Scan for the cell matching the given text and deliver its (x, y) coordinate at center. 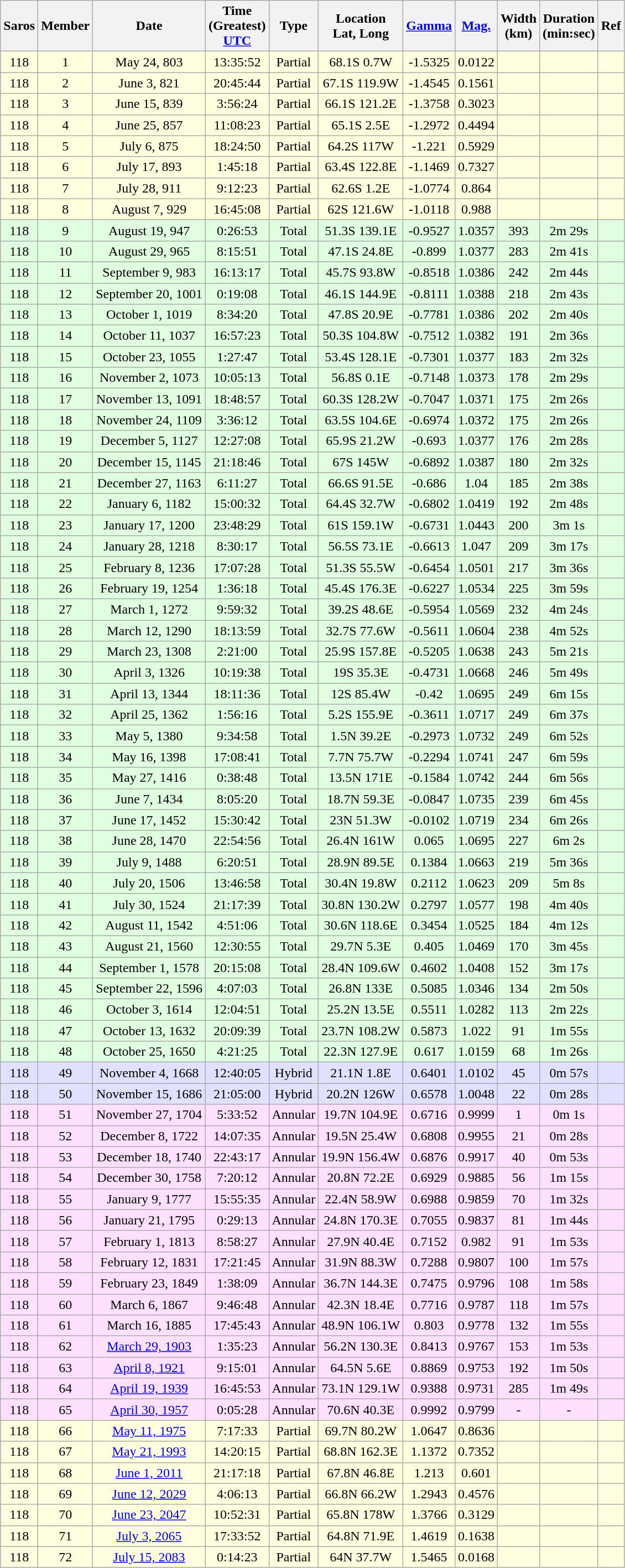
-0.7512 (429, 336)
244 (519, 778)
2m 36s (569, 336)
1.0732 (476, 736)
21:17:39 (237, 904)
LocationLat, Long (361, 26)
November 15, 1686 (149, 1094)
42 (65, 925)
50 (65, 1094)
April 3, 1326 (149, 673)
218 (519, 294)
30.6N 118.6E (361, 925)
10 (65, 251)
21:05:00 (237, 1094)
0.9767 (476, 1347)
1m 50s (569, 1368)
33 (65, 736)
-1.221 (429, 146)
20.8N 72.2E (361, 1178)
July 30, 1524 (149, 904)
68.1S 0.7W (361, 62)
June 23, 2047 (149, 1515)
1.0382 (476, 336)
25 (65, 567)
18:48:57 (237, 399)
0.0122 (476, 62)
65.8N 178W (361, 1515)
1.0357 (476, 230)
32.7S 77.6W (361, 630)
247 (519, 757)
1.0719 (476, 820)
-0.2973 (429, 736)
29 (65, 652)
1.3766 (429, 1515)
0.1384 (429, 862)
39.2S 48.6E (361, 609)
12S 85.4W (361, 694)
17:07:28 (237, 567)
1.0647 (429, 1431)
1.0577 (476, 904)
23 (65, 525)
63.4S 122.8E (361, 167)
1.0443 (476, 525)
100 (519, 1262)
0.5873 (429, 1031)
0.2797 (429, 904)
August 21, 1560 (149, 946)
48 (65, 1052)
0.6988 (429, 1199)
-0.693 (429, 441)
February 1, 1813 (149, 1241)
0:05:28 (237, 1410)
0.9999 (476, 1115)
0.9787 (476, 1304)
0.9859 (476, 1199)
1.4619 (429, 1536)
30 (65, 673)
36.7N 144.3E (361, 1283)
1.0387 (476, 462)
32 (65, 715)
113 (519, 1010)
6m 56s (569, 778)
1m 15s (569, 1178)
September 9, 983 (149, 272)
-0.1584 (429, 778)
393 (519, 230)
-0.686 (429, 483)
13:46:58 (237, 883)
1.0717 (476, 715)
37 (65, 820)
202 (519, 315)
9:12:23 (237, 188)
2m 38s (569, 483)
February 8, 1236 (149, 567)
April 30, 1957 (149, 1410)
232 (519, 609)
227 (519, 841)
15 (65, 357)
-0.2294 (429, 757)
17:45:43 (237, 1326)
0:19:08 (237, 294)
66.1S 121.2E (361, 104)
3m 59s (569, 588)
242 (519, 272)
21:18:46 (237, 462)
November 13, 1091 (149, 399)
0:14:23 (237, 1557)
5m 36s (569, 862)
36 (65, 799)
-0.7781 (429, 315)
53.4S 128.1E (361, 357)
-0.6227 (429, 588)
July 17, 893 (149, 167)
February 23, 1849 (149, 1283)
0.988 (476, 209)
May 24, 803 (149, 62)
71 (65, 1536)
67 (65, 1452)
1:56:16 (237, 715)
3m 36s (569, 567)
3:56:24 (237, 104)
-0.8111 (429, 294)
41 (65, 904)
Duration(min:sec) (569, 26)
9:15:01 (237, 1368)
-1.3758 (429, 104)
0.9955 (476, 1136)
14:20:15 (237, 1452)
20:15:08 (237, 968)
1.0371 (476, 399)
12:40:05 (237, 1073)
0.601 (476, 1473)
191 (519, 336)
0.9778 (476, 1326)
December 8, 1722 (149, 1136)
June 17, 1452 (149, 820)
2m 28s (569, 441)
November 24, 1109 (149, 420)
3 (65, 104)
1:36:18 (237, 588)
2m 41s (569, 251)
10:05:13 (237, 378)
25.9S 157.8E (361, 652)
4:51:06 (237, 925)
11 (65, 272)
0.7352 (476, 1452)
-0.6454 (429, 567)
-0.899 (429, 251)
22.3N 127.9E (361, 1052)
September 1, 1578 (149, 968)
May 27, 1416 (149, 778)
-0.6802 (429, 504)
July 20, 1506 (149, 883)
8:30:17 (237, 546)
9:46:48 (237, 1304)
Time(Greatest)UTC (237, 26)
108 (519, 1283)
0.0168 (476, 1557)
24 (65, 546)
0.9799 (476, 1410)
8:34:20 (237, 315)
1.0668 (476, 673)
7.7N 75.7W (361, 757)
February 12, 1831 (149, 1262)
225 (519, 588)
1.0638 (476, 652)
4 (65, 125)
16:13:17 (237, 272)
6m 52s (569, 736)
18:13:59 (237, 630)
6m 59s (569, 757)
47.8S 20.9E (361, 315)
31 (65, 694)
23.7N 108.2W (361, 1031)
January 17, 1200 (149, 525)
September 20, 1001 (149, 294)
59 (65, 1283)
1:45:18 (237, 167)
20:45:44 (237, 83)
19 (65, 441)
47.1S 24.8E (361, 251)
1.0735 (476, 799)
1.5465 (429, 1557)
2m 22s (569, 1010)
246 (519, 673)
February 19, 1254 (149, 588)
March 6, 1867 (149, 1304)
54 (65, 1178)
October 3, 1614 (149, 1010)
2m 50s (569, 989)
0.9388 (429, 1389)
30.8N 130.2W (361, 904)
January 21, 1795 (149, 1220)
184 (519, 925)
21.1N 1.8E (361, 1073)
1m 58s (569, 1283)
April 8, 1921 (149, 1368)
17:21:45 (237, 1262)
-1.2972 (429, 125)
6:11:27 (237, 483)
-0.3611 (429, 715)
May 11, 1975 (149, 1431)
August 29, 965 (149, 251)
9 (65, 230)
15:30:42 (237, 820)
44 (65, 968)
0.7055 (429, 1220)
October 23, 1055 (149, 357)
May 16, 1398 (149, 757)
56.5S 73.1E (361, 546)
25.2N 13.5E (361, 1010)
0.6401 (429, 1073)
1.2943 (429, 1494)
1m 26s (569, 1052)
0.7716 (429, 1304)
November 27, 1704 (149, 1115)
24.8N 170.3E (361, 1220)
16:45:08 (237, 209)
219 (519, 862)
12:27:08 (237, 441)
16 (65, 378)
57 (65, 1241)
1.0048 (476, 1094)
19.5N 25.4W (361, 1136)
4m 52s (569, 630)
-1.5325 (429, 62)
0.7152 (429, 1241)
285 (519, 1389)
73.1N 129.1W (361, 1389)
0.5085 (429, 989)
-0.6731 (429, 525)
48.9N 106.1W (361, 1326)
65.9S 21.2W (361, 441)
238 (519, 630)
17 (65, 399)
0.9731 (476, 1389)
-0.9527 (429, 230)
67S 145W (361, 462)
1.04 (476, 483)
0.2112 (429, 883)
0.5929 (476, 146)
December 5, 1127 (149, 441)
217 (519, 567)
16:45:53 (237, 1389)
64.4S 32.7W (361, 504)
1.0102 (476, 1073)
-1.1469 (429, 167)
0.803 (429, 1326)
64.2S 117W (361, 146)
39 (65, 862)
-1.4545 (429, 83)
0.9917 (476, 1157)
1.0663 (476, 862)
0.4602 (429, 968)
26.4N 161W (361, 841)
September 22, 1596 (149, 989)
0.1561 (476, 83)
-0.0847 (429, 799)
67.8N 46.8E (361, 1473)
-1.0774 (429, 188)
56.8S 0.1E (361, 378)
4m 12s (569, 925)
0.065 (429, 841)
64N 37.7W (361, 1557)
8:58:27 (237, 1241)
0:26:53 (237, 230)
Ref (611, 26)
19S 35.3E (361, 673)
20 (65, 462)
0.6876 (429, 1157)
64.8N 71.9E (361, 1536)
1.0372 (476, 420)
October 1, 1019 (149, 315)
49 (65, 1073)
1.0501 (476, 567)
68.8N 162.3E (361, 1452)
December 18, 1740 (149, 1157)
0.3023 (476, 104)
20.2N 126W (361, 1094)
38 (65, 841)
26.8N 133E (361, 989)
0.1638 (476, 1536)
1m 49s (569, 1389)
December 15, 1145 (149, 462)
0.4576 (476, 1494)
5m 8s (569, 883)
Member (65, 26)
5m 21s (569, 652)
-0.6974 (429, 420)
November 2, 1073 (149, 378)
180 (519, 462)
18 (65, 420)
April 13, 1344 (149, 694)
Saros (19, 26)
66.8N 66.2W (361, 1494)
13.5N 171E (361, 778)
69.7N 80.2W (361, 1431)
64 (65, 1389)
1.047 (476, 546)
June 3, 821 (149, 83)
13:35:52 (237, 62)
45.7S 93.8W (361, 272)
67.1S 119.9W (361, 83)
5:33:52 (237, 1115)
6m 26s (569, 820)
23N 51.3W (361, 820)
18:24:50 (237, 146)
-0.42 (429, 694)
3:36:12 (237, 420)
June 15, 839 (149, 104)
6 (65, 167)
134 (519, 989)
2 (65, 83)
1m 44s (569, 1220)
18:11:36 (237, 694)
March 12, 1290 (149, 630)
0.982 (476, 1241)
19.7N 104.9E (361, 1115)
1.0742 (476, 778)
Gamma (429, 26)
3m 45s (569, 946)
Date (149, 26)
132 (519, 1326)
178 (519, 378)
January 28, 1218 (149, 546)
8 (65, 209)
21:17:18 (237, 1473)
65.1S 2.5E (361, 125)
14 (65, 336)
-0.5954 (429, 609)
2m 48s (569, 504)
-0.6892 (429, 462)
3m 1s (569, 525)
55 (65, 1199)
6m 15s (569, 694)
58 (65, 1262)
10:52:31 (237, 1515)
62.6S 1.2E (361, 188)
46 (65, 1010)
1.0388 (476, 294)
0m 57s (569, 1073)
153 (519, 1347)
29.7N 5.3E (361, 946)
42.3N 18.4E (361, 1304)
51.3S 139.1E (361, 230)
0.7327 (476, 167)
4:07:03 (237, 989)
1.022 (476, 1031)
62 (65, 1347)
20:09:39 (237, 1031)
2:21:00 (237, 652)
7:20:12 (237, 1178)
23:48:29 (237, 525)
6:20:51 (237, 862)
34 (65, 757)
9:59:32 (237, 609)
1.0408 (476, 968)
5.2S 155.9E (361, 715)
0.9796 (476, 1283)
63.5S 104.6E (361, 420)
March 16, 1885 (149, 1326)
12:04:51 (237, 1010)
March 1, 1272 (149, 609)
0.9837 (476, 1220)
243 (519, 652)
22:43:17 (237, 1157)
30.4N 19.8W (361, 883)
1.0604 (476, 630)
17:33:52 (237, 1536)
0m 1s (569, 1115)
28.9N 89.5E (361, 862)
0.3454 (429, 925)
October 13, 1632 (149, 1031)
May 5, 1380 (149, 736)
51.3S 55.5W (361, 567)
0.4494 (476, 125)
March 29, 1903 (149, 1347)
52 (65, 1136)
0.6578 (429, 1094)
28 (65, 630)
11:08:23 (237, 125)
July 9, 1488 (149, 862)
January 6, 1182 (149, 504)
1.0741 (476, 757)
2m 44s (569, 272)
1.0569 (476, 609)
0.6929 (429, 1178)
16:57:23 (237, 336)
October 25, 1650 (149, 1052)
15:55:35 (237, 1199)
1.0373 (476, 378)
-1.0118 (429, 209)
81 (519, 1220)
November 4, 1668 (149, 1073)
69 (65, 1494)
-0.7047 (429, 399)
185 (519, 483)
51 (65, 1115)
October 11, 1037 (149, 336)
0.3129 (476, 1515)
183 (519, 357)
1.0534 (476, 588)
60 (65, 1304)
0.9885 (476, 1178)
18.7N 59.3E (361, 799)
1.0469 (476, 946)
0.6808 (429, 1136)
0m 53s (569, 1157)
45.4S 176.3E (361, 588)
200 (519, 525)
28.4N 109.6W (361, 968)
2m 40s (569, 315)
Mag. (476, 26)
-0.6613 (429, 546)
8:15:51 (237, 251)
53 (65, 1157)
19.9N 156.4W (361, 1157)
4:06:13 (237, 1494)
1.0346 (476, 989)
27 (65, 609)
June 1, 2011 (149, 1473)
1.5N 39.2E (361, 736)
-0.5205 (429, 652)
50.3S 104.8W (361, 336)
0.7288 (429, 1262)
66 (65, 1431)
0:38:48 (237, 778)
1.1372 (429, 1452)
April 19, 1939 (149, 1389)
12 (65, 294)
0.7475 (429, 1283)
December 27, 1163 (149, 483)
May 21, 1993 (149, 1452)
1:38:09 (237, 1283)
7:17:33 (237, 1431)
46.1S 144.9E (361, 294)
31.9N 88.3W (361, 1262)
June 7, 1434 (149, 799)
Type (294, 26)
0.9807 (476, 1262)
72 (65, 1557)
July 28, 911 (149, 188)
-0.4731 (429, 673)
June 12, 2029 (149, 1494)
0:29:13 (237, 1220)
26 (65, 588)
4:21:25 (237, 1052)
August 19, 947 (149, 230)
5 (65, 146)
13 (65, 315)
0.6716 (429, 1115)
70.6N 40.3E (361, 1410)
1.0623 (476, 883)
April 25, 1362 (149, 715)
June 25, 857 (149, 125)
July 6, 875 (149, 146)
22.4N 58.9W (361, 1199)
0.405 (429, 946)
10:19:38 (237, 673)
0.617 (429, 1052)
1.213 (429, 1473)
65 (65, 1410)
-0.7148 (429, 378)
July 15, 2083 (149, 1557)
1:27:47 (237, 357)
1.0159 (476, 1052)
6m 37s (569, 715)
64.5N 5.6E (361, 1368)
1m 32s (569, 1199)
6m 45s (569, 799)
June 28, 1470 (149, 841)
0.8636 (476, 1431)
-0.7301 (429, 357)
176 (519, 441)
15:00:32 (237, 504)
198 (519, 904)
56.2N 130.3E (361, 1347)
-0.8518 (429, 272)
283 (519, 251)
August 7, 929 (149, 209)
-0.0102 (429, 820)
60.3S 128.2W (361, 399)
1:35:23 (237, 1347)
9:34:58 (237, 736)
14:07:35 (237, 1136)
0.864 (476, 188)
239 (519, 799)
27.9N 40.4E (361, 1241)
7 (65, 188)
December 30, 1758 (149, 1178)
234 (519, 820)
5m 49s (569, 673)
0.5511 (429, 1010)
17:08:41 (237, 757)
61S 159.1W (361, 525)
6m 2s (569, 841)
62S 121.6W (361, 209)
12:30:55 (237, 946)
March 23, 1308 (149, 652)
8:05:20 (237, 799)
1.0282 (476, 1010)
August 11, 1542 (149, 925)
0.8413 (429, 1347)
43 (65, 946)
Width(km) (519, 26)
35 (65, 778)
4m 24s (569, 609)
47 (65, 1031)
152 (519, 968)
July 3, 2065 (149, 1536)
0.9753 (476, 1368)
-0.5611 (429, 630)
170 (519, 946)
January 9, 1777 (149, 1199)
61 (65, 1326)
0.9992 (429, 1410)
63 (65, 1368)
22:54:56 (237, 841)
1.0525 (476, 925)
66.6S 91.5E (361, 483)
2m 43s (569, 294)
1.0419 (476, 504)
4m 40s (569, 904)
0.8869 (429, 1368)
